Identify which cell holds the provided text, then report its (X, Y) central coordinate. 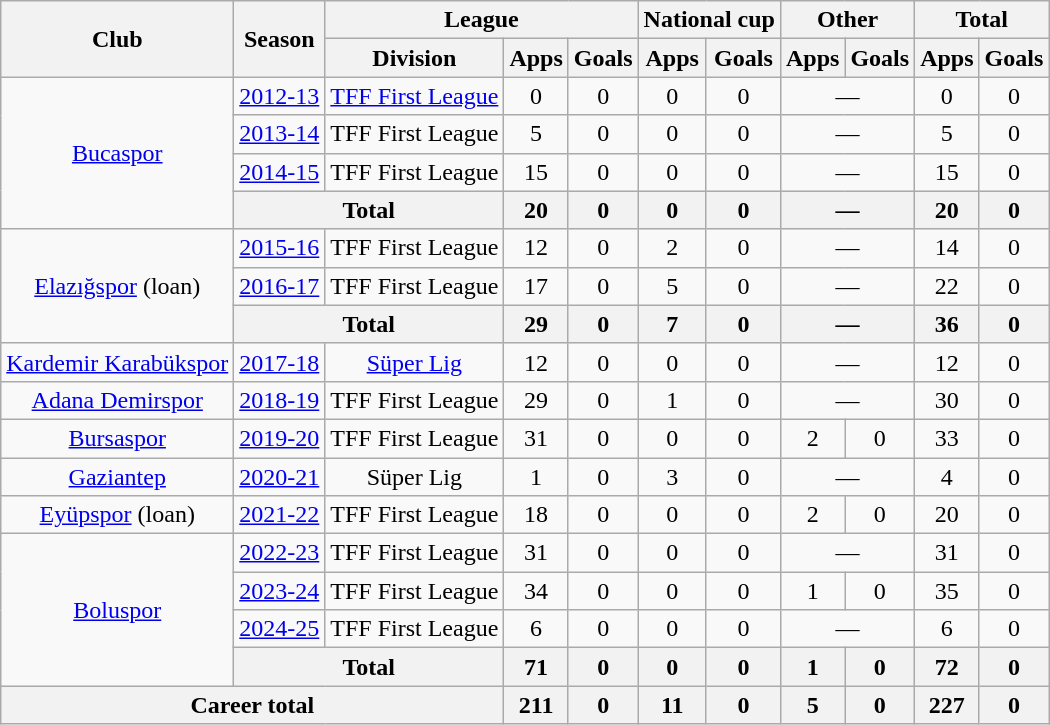
2023-24 (280, 591)
4 (947, 477)
League (482, 20)
18 (536, 515)
227 (947, 705)
36 (947, 324)
35 (947, 591)
2018-19 (280, 400)
2020-21 (280, 477)
34 (536, 591)
2015-16 (280, 248)
2021-22 (280, 515)
2017-18 (280, 362)
Boluspor (118, 610)
22 (947, 286)
Career total (252, 705)
11 (672, 705)
Kardemir Karabükspor (118, 362)
72 (947, 667)
3 (672, 477)
30 (947, 400)
211 (536, 705)
Bursaspor (118, 438)
National cup (709, 20)
2016-17 (280, 286)
Gaziantep (118, 477)
Adana Demirspor (118, 400)
Bucaspor (118, 153)
Season (280, 39)
14 (947, 248)
7 (672, 324)
Elazığspor (loan) (118, 286)
2024-25 (280, 629)
2013-14 (280, 134)
Eyüpspor (loan) (118, 515)
2019-20 (280, 438)
Club (118, 39)
2012-13 (280, 96)
2022-23 (280, 553)
2014-15 (280, 172)
Other (847, 20)
71 (536, 667)
17 (536, 286)
33 (947, 438)
Division (414, 58)
